From the cell containing the given text, extract its center point as [X, Y] coordinate. 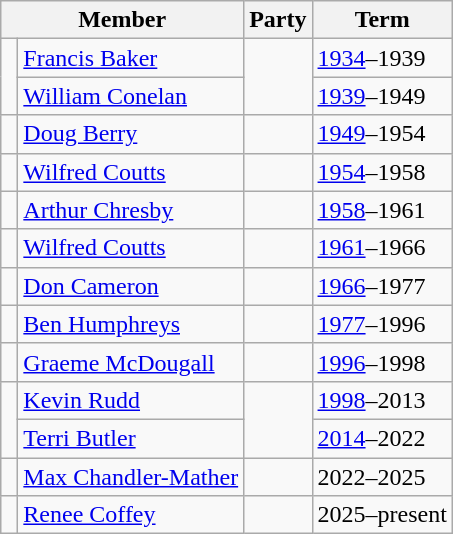
Francis Baker [131, 58]
Arthur Chresby [131, 210]
1966–1977 [382, 286]
William Conelan [131, 96]
Kevin Rudd [131, 400]
1977–1996 [382, 324]
Term [382, 20]
1949–1954 [382, 134]
1998–2013 [382, 400]
1954–1958 [382, 172]
Max Chandler-Mather [131, 477]
2014–2022 [382, 438]
1939–1949 [382, 96]
1961–1966 [382, 248]
Graeme McDougall [131, 362]
Doug Berry [131, 134]
2025–present [382, 515]
Member [122, 20]
Terri Butler [131, 438]
Don Cameron [131, 286]
1934–1939 [382, 58]
Ben Humphreys [131, 324]
1958–1961 [382, 210]
2022–2025 [382, 477]
Renee Coffey [131, 515]
1996–1998 [382, 362]
Party [278, 20]
